Determine the (x, y) coordinate at the center of the cell enclosing the given text.  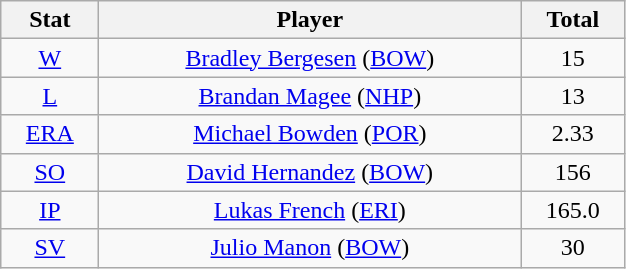
Julio Manon (BOW) (310, 248)
Bradley Bergesen (BOW) (310, 58)
13 (573, 96)
165.0 (573, 210)
Brandan Magee (NHP) (310, 96)
Total (573, 20)
David Hernandez (BOW) (310, 172)
15 (573, 58)
L (50, 96)
W (50, 58)
Stat (50, 20)
2.33 (573, 134)
Lukas French (ERI) (310, 210)
Michael Bowden (POR) (310, 134)
ERA (50, 134)
Player (310, 20)
30 (573, 248)
IP (50, 210)
SV (50, 248)
156 (573, 172)
SO (50, 172)
